Return the (X, Y) coordinate for the center point of the cell that contains the specified text.  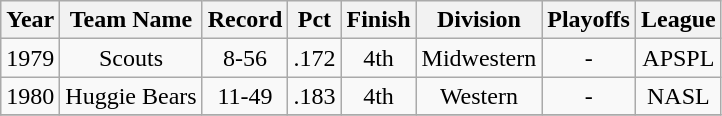
Scouts (131, 58)
League (678, 20)
Pct (314, 20)
Division (479, 20)
Playoffs (589, 20)
NASL (678, 96)
Finish (378, 20)
8-56 (245, 58)
Record (245, 20)
Year (30, 20)
APSPL (678, 58)
1979 (30, 58)
Midwestern (479, 58)
11-49 (245, 96)
.183 (314, 96)
Team Name (131, 20)
Western (479, 96)
Huggie Bears (131, 96)
1980 (30, 96)
.172 (314, 58)
